Locate the cell with the specified text and output its [x, y] center coordinate. 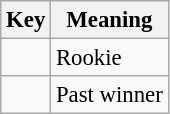
Rookie [110, 58]
Meaning [110, 20]
Key [26, 20]
Past winner [110, 95]
